Scan for the cell matching the given text and deliver its [X, Y] coordinate at center. 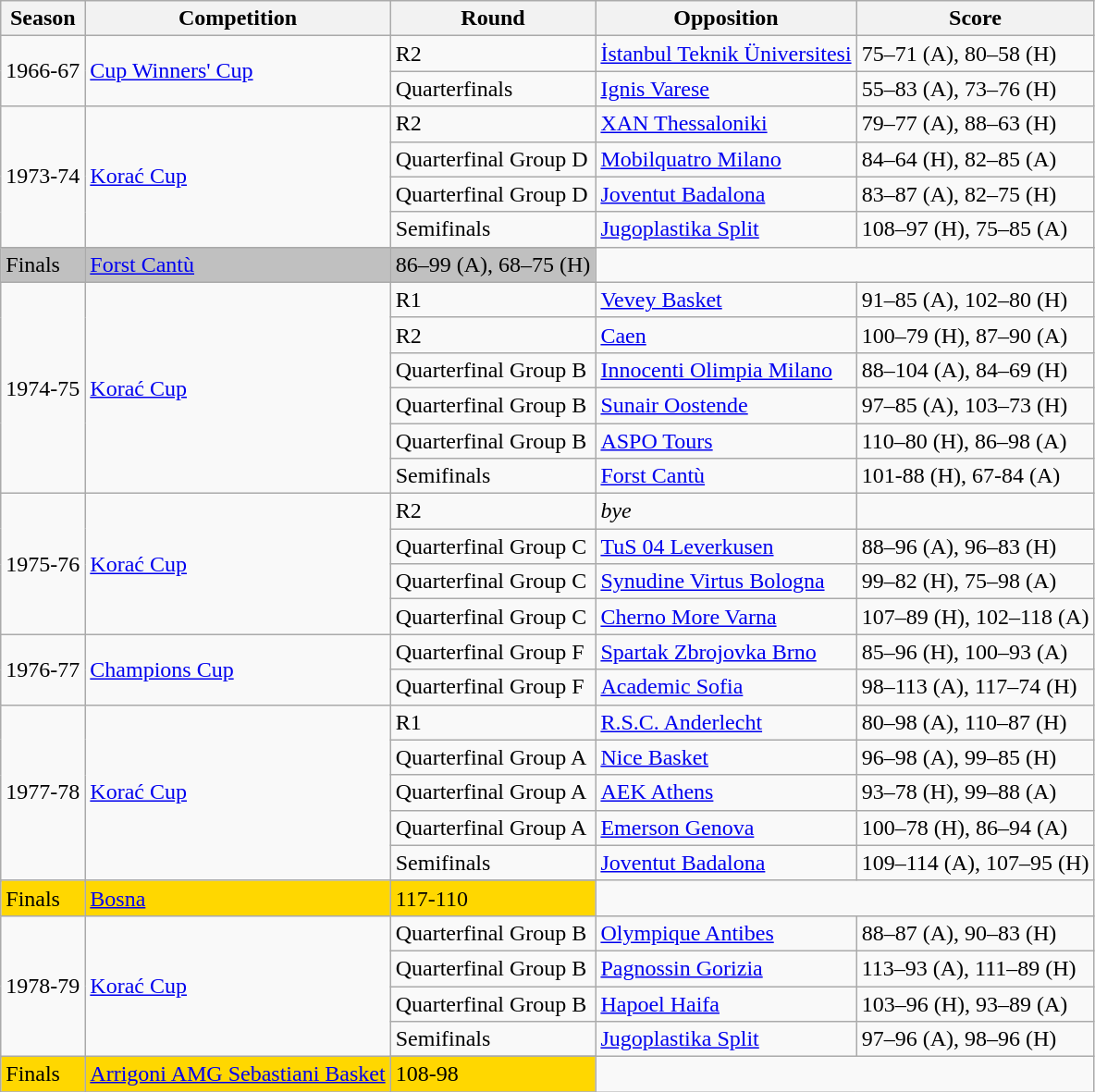
117-110 [493, 898]
85–96 (H), 100–93 (A) [975, 652]
84–64 (H), 82–85 (A) [975, 159]
1966-67 [43, 71]
113–93 (A), 111–89 (H) [975, 968]
55–83 (A), 73–76 (H) [975, 89]
83–87 (A), 82–75 (H) [975, 194]
98–113 (A), 117–74 (H) [975, 687]
Pagnossin Gorizia [726, 968]
Olympique Antibes [726, 933]
1974-75 [43, 387]
İstanbul Teknik Üniversitesi [726, 54]
Arrigoni AMG Sebastiani Basket [238, 1074]
XAN Thessaloniki [726, 124]
Vevey Basket [726, 300]
108-98 [493, 1074]
Champions Cup [238, 669]
Spartak Zbrojovka Brno [726, 652]
Synudine Virtus Bologna [726, 582]
1978-79 [43, 986]
93–78 (H), 99–88 (A) [975, 792]
100–78 (H), 86–94 (A) [975, 828]
99–82 (H), 75–98 (A) [975, 582]
Sunair Oostende [726, 405]
Quarterfinals [493, 89]
96–98 (A), 99–85 (H) [975, 757]
Cup Winners' Cup [238, 71]
109–114 (A), 107–95 (H) [975, 863]
108–97 (H), 75–85 (A) [975, 229]
Score [975, 18]
Academic Sofia [726, 687]
Innocenti Olimpia Milano [726, 370]
Mobilquatro Milano [726, 159]
Caen [726, 335]
88–96 (A), 96–83 (H) [975, 546]
Bosna [238, 898]
Ignis Varese [726, 89]
ASPO Tours [726, 441]
Nice Basket [726, 757]
88–104 (A), 84–69 (H) [975, 370]
1975-76 [43, 564]
100–79 (H), 87–90 (A) [975, 335]
Opposition [726, 18]
1973-74 [43, 177]
101-88 (H), 67-84 (A) [975, 476]
AEK Athens [726, 792]
91–85 (A), 102–80 (H) [975, 300]
86–99 (A), 68–75 (H) [493, 264]
97–96 (A), 98–96 (H) [975, 1039]
Emerson Genova [726, 828]
Cherno More Varna [726, 617]
TuS 04 Leverkusen [726, 546]
bye [726, 511]
R.S.C. Anderlecht [726, 722]
75–71 (A), 80–58 (H) [975, 54]
103–96 (H), 93–89 (A) [975, 1003]
110–80 (H), 86–98 (A) [975, 441]
88–87 (A), 90–83 (H) [975, 933]
Competition [238, 18]
107–89 (H), 102–118 (A) [975, 617]
79–77 (A), 88–63 (H) [975, 124]
80–98 (A), 110–87 (H) [975, 722]
Season [43, 18]
Round [493, 18]
97–85 (A), 103–73 (H) [975, 405]
Hapoel Haifa [726, 1003]
1976-77 [43, 669]
1977-78 [43, 792]
